Determine the [x, y] coordinate at the center of the cell enclosing the given text.  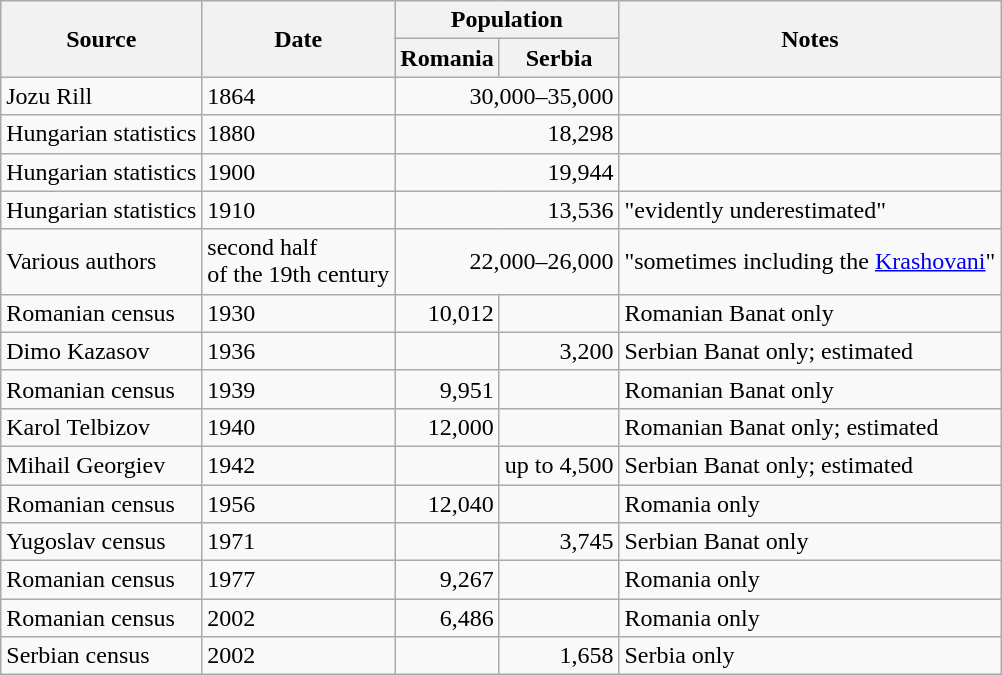
Romanian Banat only; estimated [810, 427]
Romania [447, 58]
12,000 [447, 427]
22,000–26,000 [507, 262]
1864 [298, 96]
3,200 [559, 351]
1940 [298, 427]
"sometimes including the Krashovani" [810, 262]
9,951 [447, 389]
Dimo Kazasov [102, 351]
Population [507, 20]
1930 [298, 313]
Notes [810, 39]
Serbian Banat only [810, 542]
Serbian census [102, 656]
1942 [298, 465]
10,012 [447, 313]
Mihail Georgiev [102, 465]
1936 [298, 351]
Various authors [102, 262]
Karol Telbizov [102, 427]
second half of the 19th century [298, 262]
30,000–35,000 [507, 96]
Serbia [559, 58]
1,658 [559, 656]
9,267 [447, 580]
Source [102, 39]
Serbia only [810, 656]
1900 [298, 172]
6,486 [447, 618]
13,536 [507, 210]
1910 [298, 210]
1956 [298, 503]
19,944 [507, 172]
1977 [298, 580]
1939 [298, 389]
up to 4,500 [559, 465]
1880 [298, 134]
3,745 [559, 542]
Jozu Rill [102, 96]
12,040 [447, 503]
"evidently underestimated" [810, 210]
18,298 [507, 134]
Date [298, 39]
Yugoslav census [102, 542]
1971 [298, 542]
